Provide the [X, Y] coordinate of the cell's center where the given text is located.  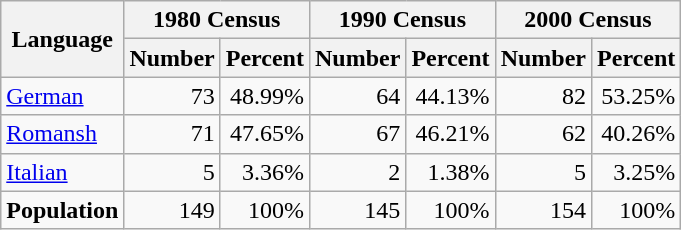
145 [357, 210]
82 [543, 96]
154 [543, 210]
Population [62, 210]
46.21% [450, 134]
Romansh [62, 134]
73 [172, 96]
2000 Census [588, 20]
2 [357, 172]
44.13% [450, 96]
Language [62, 39]
47.65% [264, 134]
3.36% [264, 172]
48.99% [264, 96]
1990 Census [402, 20]
3.25% [636, 172]
1980 Census [217, 20]
German [62, 96]
149 [172, 210]
40.26% [636, 134]
71 [172, 134]
67 [357, 134]
62 [543, 134]
1.38% [450, 172]
Italian [62, 172]
64 [357, 96]
53.25% [636, 96]
